Pinpoint the cell where the given text exists, returning its [X, Y] midpoint coordinate. 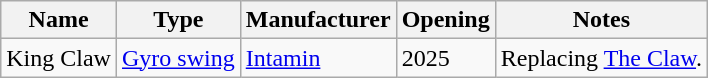
Type [178, 20]
Notes [601, 20]
Name [59, 20]
Manufacturer [318, 20]
King Claw [59, 58]
Replacing The Claw. [601, 58]
Intamin [318, 58]
2025 [446, 58]
Gyro swing [178, 58]
Opening [446, 20]
